Provide the [x, y] coordinate of the cell's center where the given text is located.  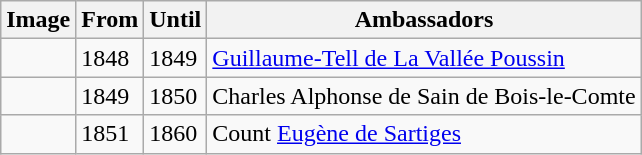
1851 [110, 134]
Charles Alphonse de Sain de Bois-le-Comte [424, 96]
1850 [176, 96]
1848 [110, 58]
1860 [176, 134]
Count Eugène de Sartiges [424, 134]
Ambassadors [424, 20]
Image [38, 20]
Until [176, 20]
Guillaume-Tell de La Vallée Poussin [424, 58]
From [110, 20]
